Determine the [x, y] coordinate at the center of the cell enclosing the given text.  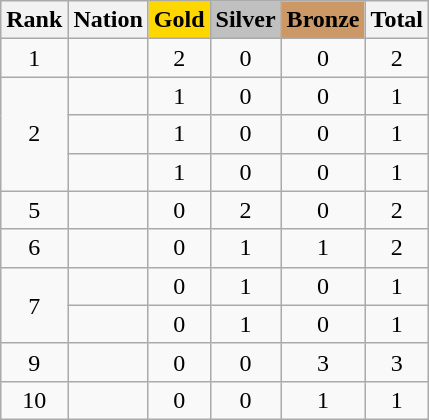
10 [34, 400]
Gold [179, 20]
9 [34, 362]
Rank [34, 20]
6 [34, 248]
Total [397, 20]
7 [34, 305]
5 [34, 210]
Nation [108, 20]
Bronze [323, 20]
Silver [246, 20]
